Output the [X, Y] coordinate of the center of the cell containing the given text.  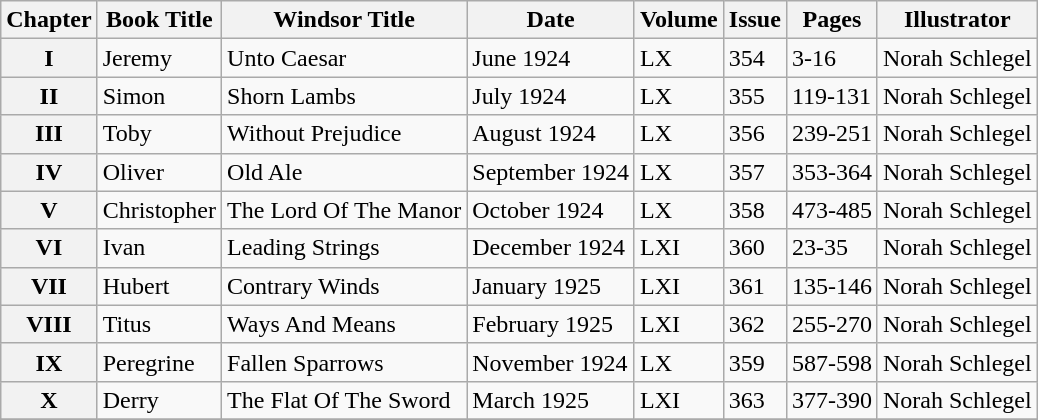
II [49, 96]
Pages [832, 20]
Derry [159, 400]
I [49, 58]
355 [754, 96]
Illustrator [957, 20]
Issue [754, 20]
363 [754, 400]
3-16 [832, 58]
V [49, 210]
354 [754, 58]
356 [754, 134]
The Lord Of The Manor [344, 210]
362 [754, 324]
Hubert [159, 286]
Peregrine [159, 362]
359 [754, 362]
Christopher [159, 210]
473-485 [832, 210]
January 1925 [551, 286]
Leading Strings [344, 248]
The Flat Of The Sword [344, 400]
358 [754, 210]
June 1924 [551, 58]
December 1924 [551, 248]
IX [49, 362]
September 1924 [551, 172]
23-35 [832, 248]
361 [754, 286]
November 1924 [551, 362]
377-390 [832, 400]
III [49, 134]
Contrary Winds [344, 286]
Chapter [49, 20]
Ivan [159, 248]
119-131 [832, 96]
239-251 [832, 134]
587-598 [832, 362]
Windsor Title [344, 20]
Book Title [159, 20]
Shorn Lambs [344, 96]
Old Ale [344, 172]
Jeremy [159, 58]
August 1924 [551, 134]
353-364 [832, 172]
Toby [159, 134]
February 1925 [551, 324]
135-146 [832, 286]
360 [754, 248]
IV [49, 172]
March 1925 [551, 400]
X [49, 400]
VII [49, 286]
Fallen Sparrows [344, 362]
VI [49, 248]
Volume [678, 20]
Simon [159, 96]
Titus [159, 324]
VIII [49, 324]
255-270 [832, 324]
357 [754, 172]
Ways And Means [344, 324]
Unto Caesar [344, 58]
July 1924 [551, 96]
Without Prejudice [344, 134]
Date [551, 20]
October 1924 [551, 210]
Oliver [159, 172]
